Find where the given text appears and provide that cell's center as (X, Y) coordinate. 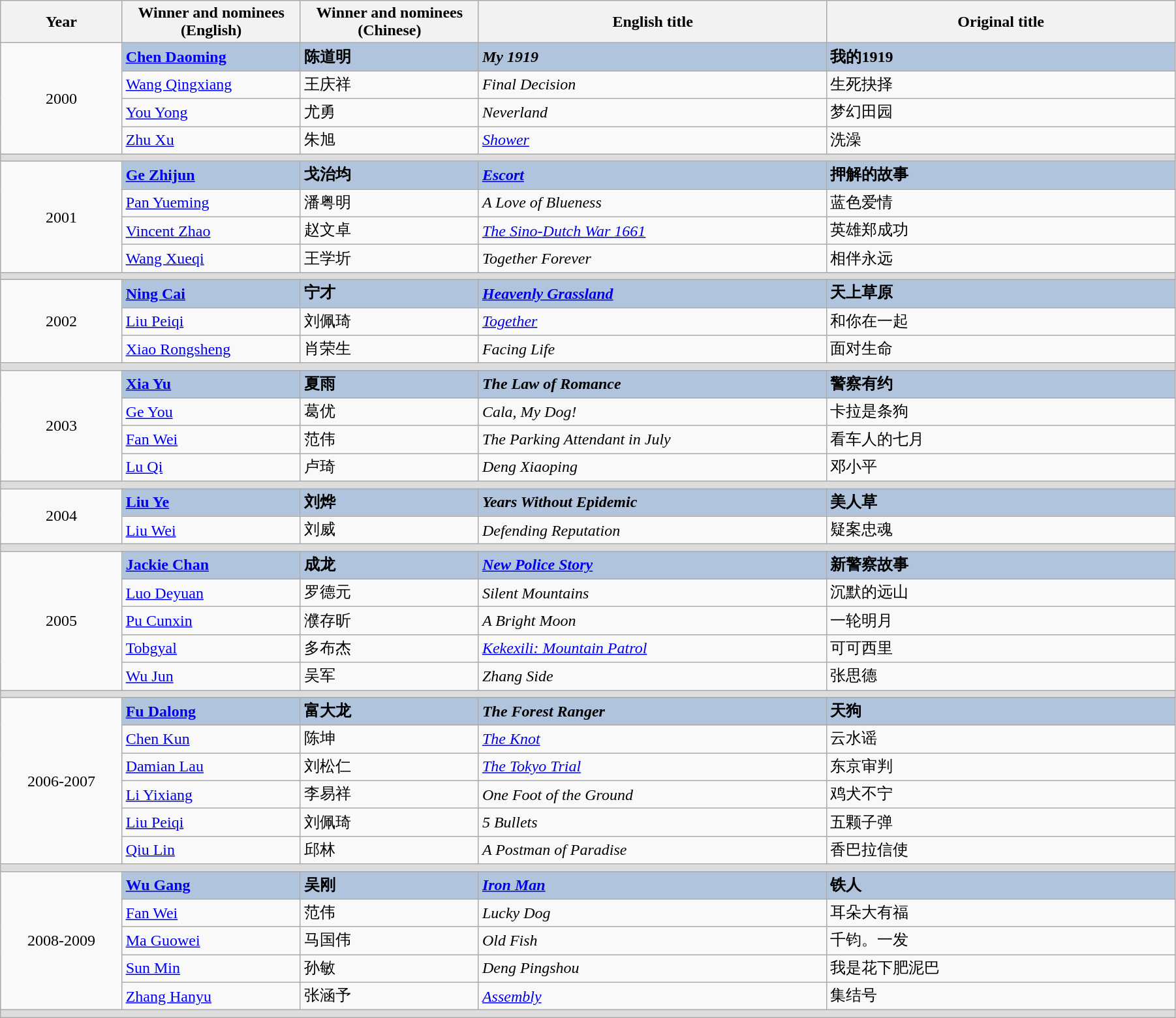
王学圻 (389, 258)
吴军 (389, 676)
English title (653, 22)
The Parking Attendant in July (653, 440)
赵文卓 (389, 231)
罗德元 (389, 593)
Tobgyal (211, 649)
邓小平 (1001, 467)
Jackie Chan (211, 565)
2003 (61, 425)
生死抉择 (1001, 85)
Old Fish (653, 941)
卢琦 (389, 467)
Lu Qi (211, 467)
Years Without Epidemic (653, 502)
张思德 (1001, 676)
The Law of Romance (653, 384)
Ning Cai (211, 294)
Wang Xueqi (211, 258)
马国伟 (389, 941)
香巴拉信使 (1001, 850)
Ge You (211, 412)
和你在一起 (1001, 321)
2000 (61, 99)
2005 (61, 621)
Together Forever (653, 258)
沉默的远山 (1001, 593)
New Police Story (653, 565)
2008-2009 (61, 941)
Li Yixiang (211, 795)
陈道明 (389, 57)
Silent Mountains (653, 593)
Fu Dalong (211, 711)
2002 (61, 321)
富大龙 (389, 711)
Wu Gang (211, 885)
Zhang Hanyu (211, 996)
Wu Jun (211, 676)
Ma Guowei (211, 941)
东京审判 (1001, 767)
Damian Lau (211, 767)
5 Bullets (653, 822)
面对生命 (1001, 350)
五颗子弹 (1001, 822)
天狗 (1001, 711)
英雄郑成功 (1001, 231)
美人草 (1001, 502)
集结号 (1001, 996)
邱林 (389, 850)
Heavenly Grassland (653, 294)
Deng Pingshou (653, 968)
押解的故事 (1001, 175)
Vincent Zhao (211, 231)
朱旭 (389, 141)
潘粤明 (389, 204)
One Foot of the Ground (653, 795)
李易祥 (389, 795)
Winner and nominees(English) (211, 22)
濮存昕 (389, 621)
王庆祥 (389, 85)
2006-2007 (61, 780)
Luo Deyuan (211, 593)
The Forest Ranger (653, 711)
新警察故事 (1001, 565)
吴刚 (389, 885)
Liu Wei (211, 530)
Pan Yueming (211, 204)
Zhang Side (653, 676)
Liu Ye (211, 502)
Chen Daoming (211, 57)
成龙 (389, 565)
Chen Kun (211, 739)
铁人 (1001, 885)
Kekexili: Mountain Patrol (653, 649)
刘烨 (389, 502)
Shower (653, 141)
Qiu Lin (211, 850)
Cala, My Dog! (653, 412)
Xia Yu (211, 384)
洗澡 (1001, 141)
鸡犬不宁 (1001, 795)
The Knot (653, 739)
天上草原 (1001, 294)
2001 (61, 217)
疑案忠魂 (1001, 530)
可可西里 (1001, 649)
我的1919 (1001, 57)
Lucky Dog (653, 914)
You Yong (211, 112)
A Love of Blueness (653, 204)
Sun Min (211, 968)
Iron Man (653, 885)
一轮明月 (1001, 621)
Together (653, 321)
Facing Life (653, 350)
刘威 (389, 530)
Defending Reputation (653, 530)
我是花下肥泥巴 (1001, 968)
Pu Cunxin (211, 621)
Assembly (653, 996)
看车人的七月 (1001, 440)
肖荣生 (389, 350)
云水谣 (1001, 739)
Wang Qingxiang (211, 85)
Ge Zhijun (211, 175)
Original title (1001, 22)
陈坤 (389, 739)
The Tokyo Trial (653, 767)
Winner and nominees(Chinese) (389, 22)
警察有约 (1001, 384)
2004 (61, 516)
Final Decision (653, 85)
夏雨 (389, 384)
蓝色爱情 (1001, 204)
耳朵大有福 (1001, 914)
Escort (653, 175)
尤勇 (389, 112)
Deng Xiaoping (653, 467)
葛优 (389, 412)
A Postman of Paradise (653, 850)
张涵予 (389, 996)
梦幻田园 (1001, 112)
The Sino-Dutch War 1661 (653, 231)
千钧。一发 (1001, 941)
戈治均 (389, 175)
Xiao Rongsheng (211, 350)
Year (61, 22)
刘松仁 (389, 767)
Zhu Xu (211, 141)
孙敏 (389, 968)
卡拉是条狗 (1001, 412)
多布杰 (389, 649)
相伴永远 (1001, 258)
A Bright Moon (653, 621)
Neverland (653, 112)
My 1919 (653, 57)
宁才 (389, 294)
